Locate the cell with the specified text and output its [X, Y] center coordinate. 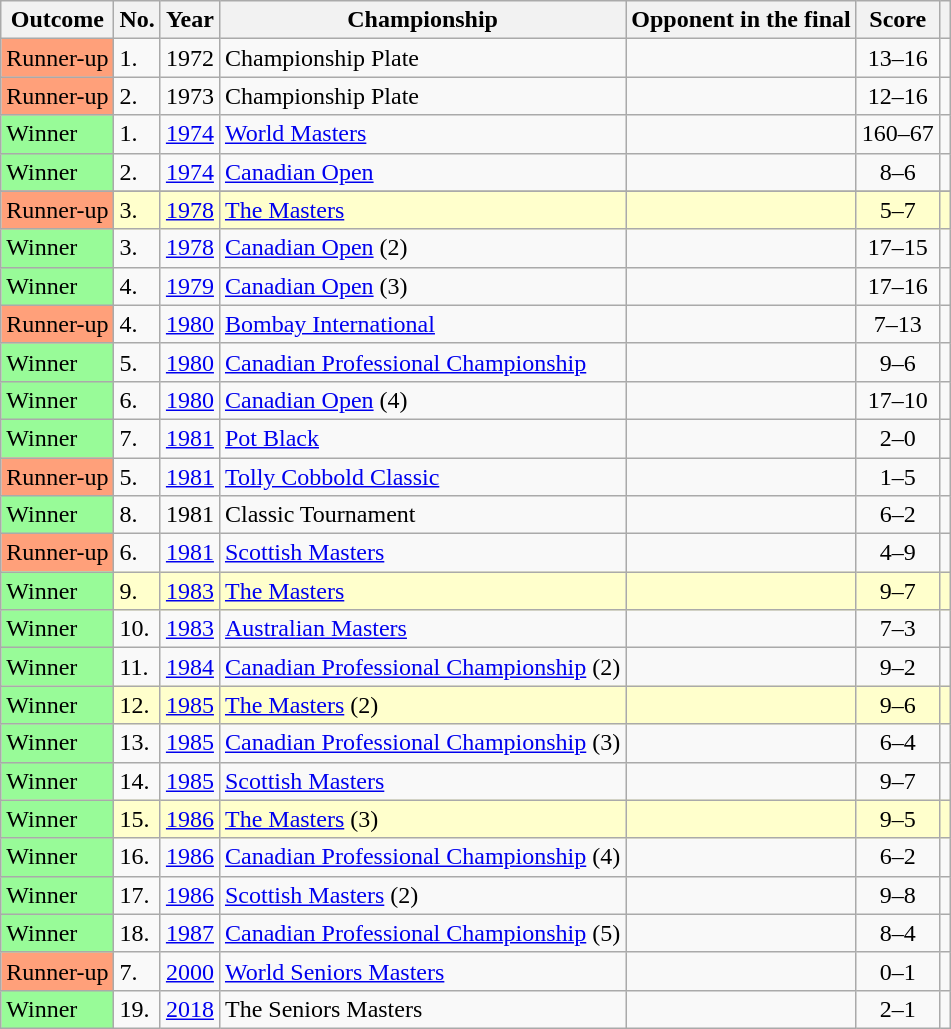
1979 [190, 286]
160–67 [898, 134]
Bombay International [422, 324]
2018 [190, 1009]
Canadian Professional Championship (3) [422, 743]
Canadian Open (2) [422, 248]
Canadian Open [422, 172]
1987 [190, 933]
4–9 [898, 553]
Scottish Masters (2) [422, 895]
8–4 [898, 933]
11. [137, 667]
Canadian Professional Championship (5) [422, 933]
The Masters (2) [422, 705]
Championship [422, 20]
1–5 [898, 477]
12–16 [898, 96]
16. [137, 857]
2–0 [898, 438]
0–1 [898, 971]
Outcome [58, 20]
9–5 [898, 819]
Opponent in the final [741, 20]
8. [137, 515]
12. [137, 705]
6–4 [898, 743]
1984 [190, 667]
World Masters [422, 134]
15. [137, 819]
9. [137, 591]
No. [137, 20]
Canadian Professional Championship [422, 362]
Australian Masters [422, 629]
10. [137, 629]
Score [898, 20]
Canadian Professional Championship (4) [422, 857]
17–10 [898, 400]
7–13 [898, 324]
Canadian Open (4) [422, 400]
19. [137, 1009]
1972 [190, 58]
2–1 [898, 1009]
1973 [190, 96]
Classic Tournament [422, 515]
13–16 [898, 58]
Pot Black [422, 438]
Year [190, 20]
2000 [190, 971]
The Masters (3) [422, 819]
9–8 [898, 895]
5–7 [898, 210]
Canadian Open (3) [422, 286]
18. [137, 933]
17. [137, 895]
World Seniors Masters [422, 971]
17–15 [898, 248]
Tolly Cobbold Classic [422, 477]
The Seniors Masters [422, 1009]
14. [137, 781]
9–2 [898, 667]
8–6 [898, 172]
13. [137, 743]
Canadian Professional Championship (2) [422, 667]
17–16 [898, 286]
7–3 [898, 629]
